Return (x, y) of the center of cell containing provided text 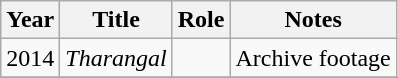
Tharangal (116, 58)
Role (201, 20)
Notes (313, 20)
Archive footage (313, 58)
Year (30, 20)
Title (116, 20)
2014 (30, 58)
